From the cell containing the given text, extract its center point as (X, Y) coordinate. 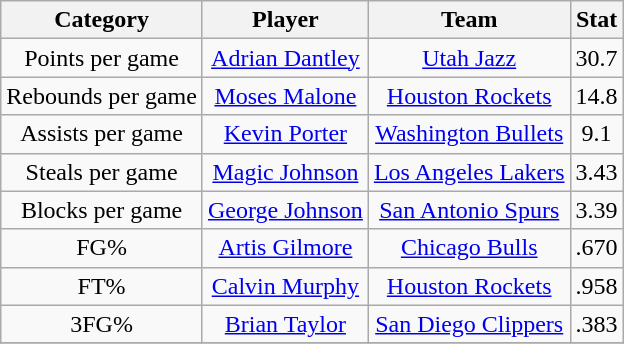
14.8 (596, 96)
Washington Bullets (469, 134)
Kevin Porter (285, 134)
Category (102, 20)
Rebounds per game (102, 96)
Team (469, 20)
Calvin Murphy (285, 286)
San Antonio Spurs (469, 210)
Chicago Bulls (469, 248)
.670 (596, 248)
Stat (596, 20)
.958 (596, 286)
Utah Jazz (469, 58)
3FG% (102, 324)
Blocks per game (102, 210)
FT% (102, 286)
Points per game (102, 58)
FG% (102, 248)
.383 (596, 324)
Moses Malone (285, 96)
George Johnson (285, 210)
3.39 (596, 210)
30.7 (596, 58)
Steals per game (102, 172)
Los Angeles Lakers (469, 172)
Adrian Dantley (285, 58)
Artis Gilmore (285, 248)
Assists per game (102, 134)
Magic Johnson (285, 172)
San Diego Clippers (469, 324)
Brian Taylor (285, 324)
Player (285, 20)
3.43 (596, 172)
9.1 (596, 134)
